Capture the cell that displays the provided text and extract its [x, y] central coordinate. 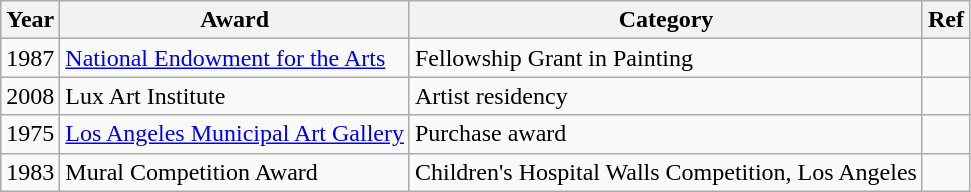
Lux Art Institute [235, 96]
1975 [30, 134]
Los Angeles Municipal Art Gallery [235, 134]
Children's Hospital Walls Competition, Los Angeles [666, 172]
1987 [30, 58]
Year [30, 20]
Award [235, 20]
1983 [30, 172]
Ref [946, 20]
Category [666, 20]
Artist residency [666, 96]
National Endowment for the Arts [235, 58]
Purchase award [666, 134]
Fellowship Grant in Painting [666, 58]
Mural Competition Award [235, 172]
2008 [30, 96]
